Search for the cell housing the specified text and yield its [x, y] center coordinate. 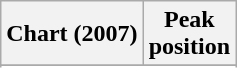
Peakposition [189, 34]
Chart (2007) [72, 34]
